Scan for the cell matching the given text and deliver its [X, Y] coordinate at center. 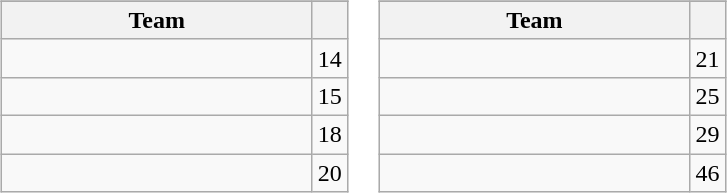
25 [708, 96]
14 [330, 58]
29 [708, 134]
18 [330, 134]
46 [708, 173]
20 [330, 173]
21 [708, 58]
15 [330, 96]
